Capture the cell that displays the provided text and extract its (X, Y) central coordinate. 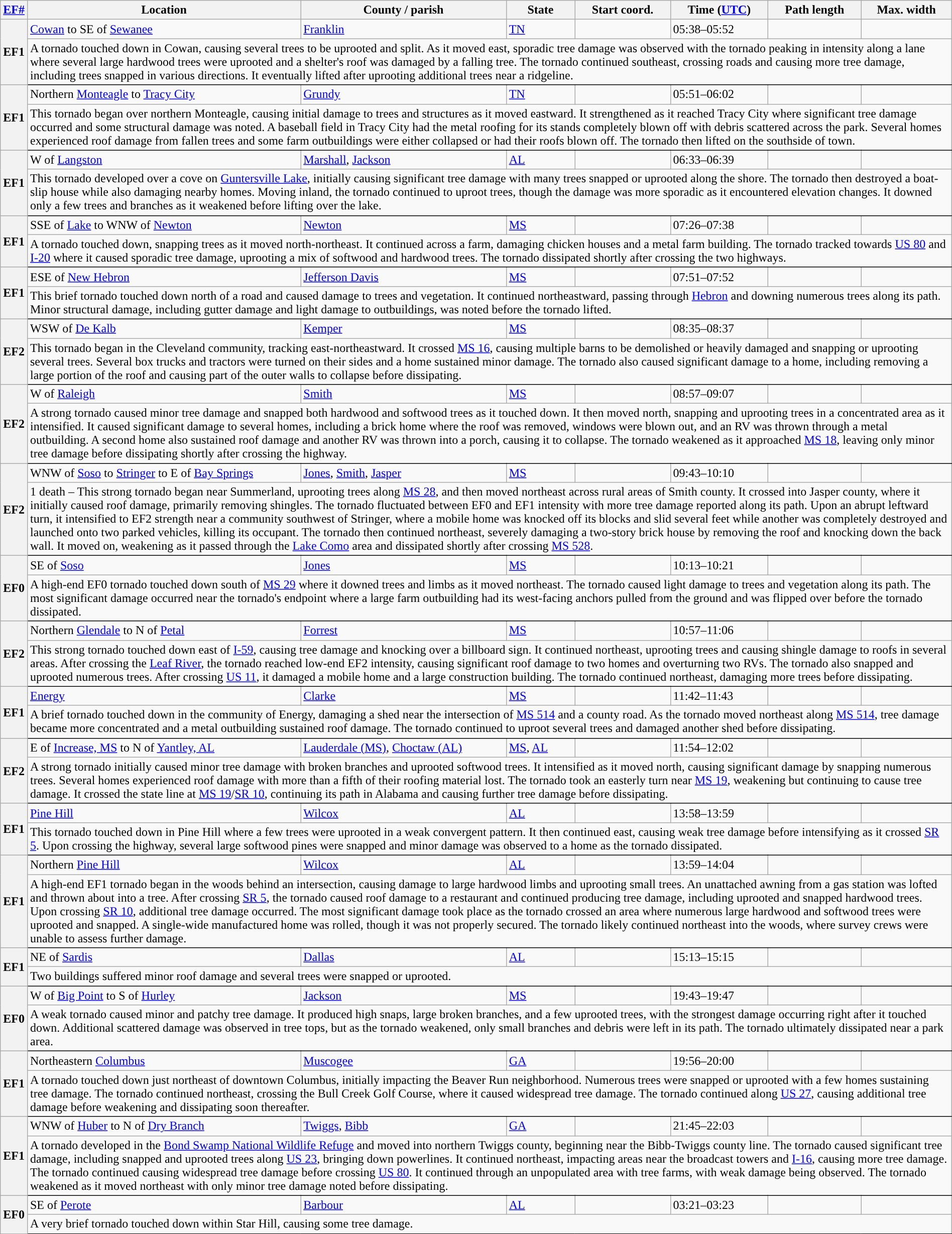
Northern Glendale to N of Petal (164, 631)
07:51–07:52 (719, 277)
SE of Perote (164, 1205)
11:42–11:43 (719, 696)
08:57–09:07 (719, 394)
SE of Soso (164, 565)
Kemper (404, 328)
19:56–20:00 (719, 1061)
Clarke (404, 696)
06:33–06:39 (719, 160)
NE of Sardis (164, 957)
Max. width (906, 10)
Two buildings suffered minor roof damage and several trees were snapped or uprooted. (489, 976)
Northern Monteagle to Tracy City (164, 94)
13:58–13:59 (719, 813)
Marshall, Jackson (404, 160)
W of Langston (164, 160)
19:43–19:47 (719, 996)
ESE of New Hebron (164, 277)
Northeastern Columbus (164, 1061)
Smith (404, 394)
15:13–15:15 (719, 957)
County / parish (404, 10)
07:26–07:38 (719, 225)
Forrest (404, 631)
Twiggs, Bibb (404, 1126)
WNW of Huber to N of Dry Branch (164, 1126)
State (540, 10)
Jackson (404, 996)
11:54–12:02 (719, 748)
E of Increase, MS to N of Yantley, AL (164, 748)
MS, AL (540, 748)
Northern Pine Hill (164, 865)
13:59–14:04 (719, 865)
Start coord. (623, 10)
Path length (814, 10)
Jefferson Davis (404, 277)
Franklin (404, 29)
Time (UTC) (719, 10)
Energy (164, 696)
21:45–22:03 (719, 1126)
WSW of De Kalb (164, 328)
Jones, Smith, Jasper (404, 473)
Location (164, 10)
Lauderdale (MS), Choctaw (AL) (404, 748)
A very brief tornado touched down within Star Hill, causing some tree damage. (489, 1224)
Jones (404, 565)
W of Raleigh (164, 394)
Pine Hill (164, 813)
WNW of Soso to Stringer to E of Bay Springs (164, 473)
08:35–08:37 (719, 328)
SSE of Lake to WNW of Newton (164, 225)
W of Big Point to S of Hurley (164, 996)
Barbour (404, 1205)
Newton (404, 225)
09:43–10:10 (719, 473)
Cowan to SE of Sewanee (164, 29)
EF# (14, 10)
10:57–11:06 (719, 631)
Muscogee (404, 1061)
10:13–10:21 (719, 565)
05:51–06:02 (719, 94)
03:21–03:23 (719, 1205)
Dallas (404, 957)
05:38–05:52 (719, 29)
Grundy (404, 94)
